Find where the given text appears and provide that cell's center as (x, y) coordinate. 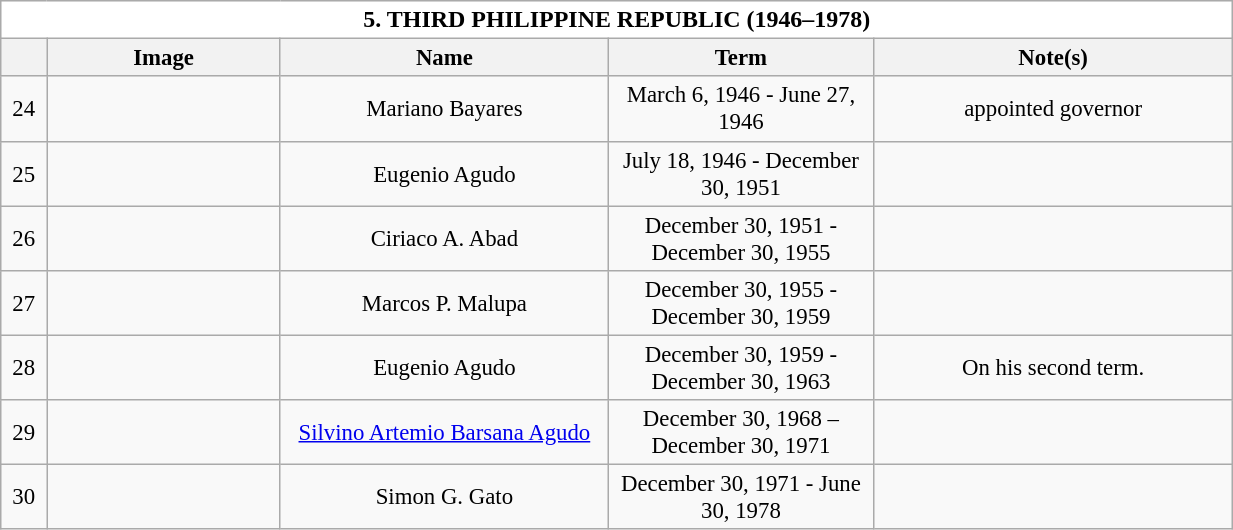
30 (24, 496)
Name (444, 58)
28 (24, 368)
25 (24, 174)
On his second term. (1054, 368)
December 30, 1951 - December 30, 1955 (740, 238)
27 (24, 302)
Simon G. Gato (444, 496)
Image (164, 58)
December 30, 1968 – December 30, 1971 (740, 432)
December 30, 1971 - June 30, 1978 (740, 496)
26 (24, 238)
March 6, 1946 - June 27, 1946 (740, 110)
Marcos P. Malupa (444, 302)
December 30, 1959 - December 30, 1963 (740, 368)
Ciriaco A. Abad (444, 238)
Term (740, 58)
29 (24, 432)
Mariano Bayares (444, 110)
5. THIRD PHILIPPINE REPUBLIC (1946–1978) (617, 20)
Note(s) (1054, 58)
July 18, 1946 - December 30, 1951 (740, 174)
December 30, 1955 - December 30, 1959 (740, 302)
appointed governor (1054, 110)
24 (24, 110)
Silvino Artemio Barsana Agudo (444, 432)
